Identify which cell holds the provided text, then report its [x, y] central coordinate. 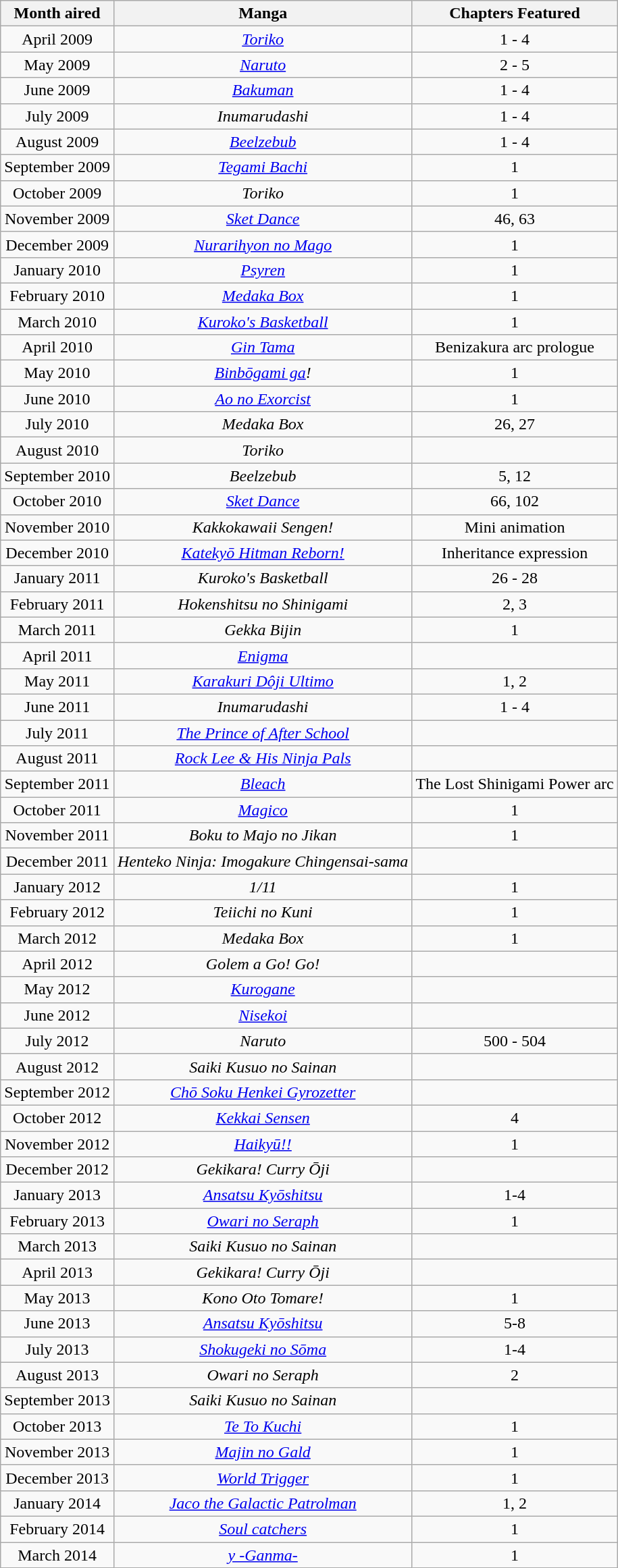
Gin Tama [262, 348]
November 2011 [57, 836]
June 2011 [57, 707]
Majin no Gald [262, 1452]
May 2013 [57, 1298]
May 2009 [57, 65]
March 2013 [57, 1247]
Magico [262, 810]
March 2011 [57, 630]
46, 63 [515, 219]
August 2011 [57, 759]
Kurogane [262, 990]
Inheritance expression [515, 553]
September 2010 [57, 476]
October 2011 [57, 810]
July 2012 [57, 1041]
January 2013 [57, 1195]
April 2011 [57, 655]
y -Ganma- [262, 1555]
2 - 5 [515, 65]
January 2014 [57, 1503]
5-8 [515, 1324]
Hokenshitsu no Shinigami [262, 604]
June 2013 [57, 1324]
500 - 504 [515, 1041]
December 2013 [57, 1478]
February 2014 [57, 1529]
The Prince of After School [262, 732]
January 2010 [57, 270]
Tegami Bachi [262, 167]
Chō Soku Henkei Gyrozetter [262, 1092]
September 2011 [57, 784]
The Lost Shinigami Power arc [515, 784]
October 2010 [57, 502]
December 2011 [57, 861]
Henteko Ninja: Imogakure Chingensai-sama [262, 861]
Chapters Featured [515, 13]
Psyren [262, 270]
February 2013 [57, 1221]
May 2010 [57, 373]
July 2013 [57, 1349]
August 2009 [57, 142]
Binbōgami ga! [262, 373]
Manga [262, 13]
5, 12 [515, 476]
July 2010 [57, 425]
Benizakura arc prologue [515, 348]
August 2010 [57, 450]
April 2013 [57, 1272]
Month aired [57, 13]
Kakkokawaii Sengen! [262, 527]
Jaco the Galactic Patrolman [262, 1503]
February 2011 [57, 604]
Bleach [262, 784]
Rock Lee & His Ninja Pals [262, 759]
Enigma [262, 655]
January 2012 [57, 887]
Boku to Majo no Jikan [262, 836]
Te To Kuchi [262, 1426]
July 2011 [57, 732]
October 2013 [57, 1426]
Karakuri Dôji Ultimo [262, 681]
November 2012 [57, 1144]
August 2013 [57, 1375]
Ao no Exorcist [262, 399]
Shokugeki no Sōma [262, 1349]
May 2012 [57, 990]
December 2012 [57, 1170]
June 2010 [57, 399]
November 2009 [57, 219]
Kono Oto Tomare! [262, 1298]
4 [515, 1118]
Teiichi no Kuni [262, 913]
October 2012 [57, 1118]
March 2012 [57, 938]
Mini animation [515, 527]
March 2014 [57, 1555]
Kekkai Sensen [262, 1118]
December 2009 [57, 244]
October 2009 [57, 193]
November 2010 [57, 527]
2, 3 [515, 604]
June 2009 [57, 90]
26 - 28 [515, 578]
Bakuman [262, 90]
December 2010 [57, 553]
Soul catchers [262, 1529]
September 2009 [57, 167]
Golem a Go! Go! [262, 964]
July 2009 [57, 116]
April 2010 [57, 348]
Gekka Bijin [262, 630]
Haikyū!! [262, 1144]
April 2012 [57, 964]
March 2010 [57, 322]
May 2011 [57, 681]
2 [515, 1375]
January 2011 [57, 578]
Nurarihyon no Mago [262, 244]
April 2009 [57, 39]
26, 27 [515, 425]
66, 102 [515, 502]
Katekyō Hitman Reborn! [262, 553]
Nisekoi [262, 1015]
June 2012 [57, 1015]
September 2012 [57, 1092]
World Trigger [262, 1478]
February 2010 [57, 296]
February 2012 [57, 913]
1/11 [262, 887]
November 2013 [57, 1452]
September 2013 [57, 1401]
August 2012 [57, 1066]
